Return (x, y) of the center of cell containing provided text 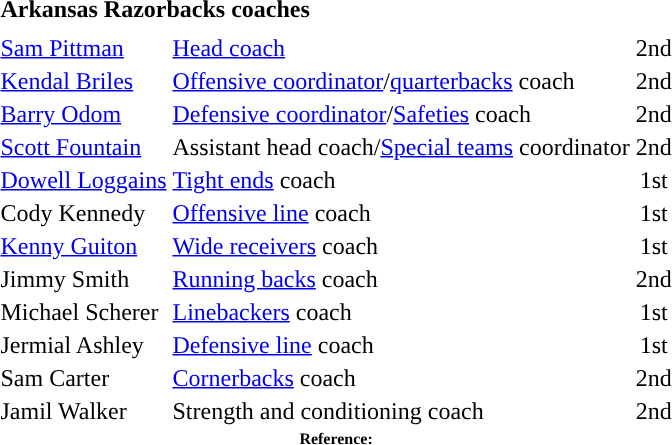
Defensive line coach (401, 345)
Offensive coordinator/quarterbacks coach (401, 81)
Tight ends coach (401, 180)
Strength and conditioning coach (401, 411)
Offensive line coach (401, 213)
Defensive coordinator/Safeties coach (401, 114)
Head coach (401, 48)
Linebackers coach (401, 312)
Wide receivers coach (401, 246)
Assistant head coach/Special teams coordinator (401, 147)
Running backs coach (401, 279)
Cornerbacks coach (401, 378)
